Find where the given text appears and provide that cell's center as (x, y) coordinate. 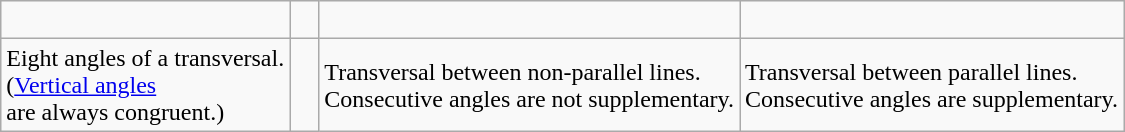
Transversal between non-parallel lines.Consecutive angles are not supplementary. (530, 85)
Transversal between parallel lines.Consecutive angles are supplementary. (932, 85)
Eight angles of a transversal.(Vertical anglesare always congruent.) (146, 85)
